For the text-containing cell, return its midpoint in (X, Y) coordinate format. 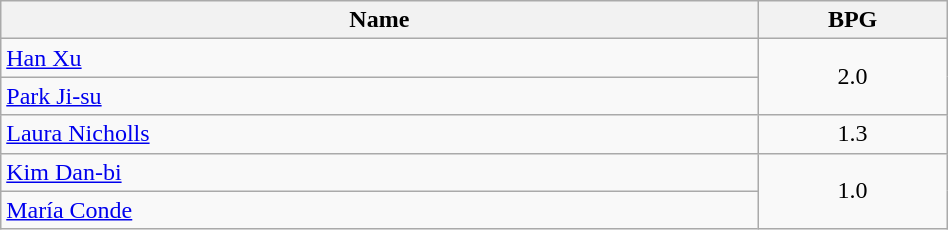
Han Xu (380, 58)
Name (380, 20)
Laura Nicholls (380, 134)
BPG (852, 20)
Park Ji-su (380, 96)
1.0 (852, 191)
Kim Dan-bi (380, 172)
María Conde (380, 210)
2.0 (852, 77)
1.3 (852, 134)
